Pinpoint the cell where the given text exists, returning its [X, Y] midpoint coordinate. 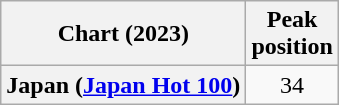
Japan (Japan Hot 100) [124, 85]
Peakposition [292, 34]
Chart (2023) [124, 34]
34 [292, 85]
